Determine the (X, Y) coordinate at the center of the cell enclosing the given text.  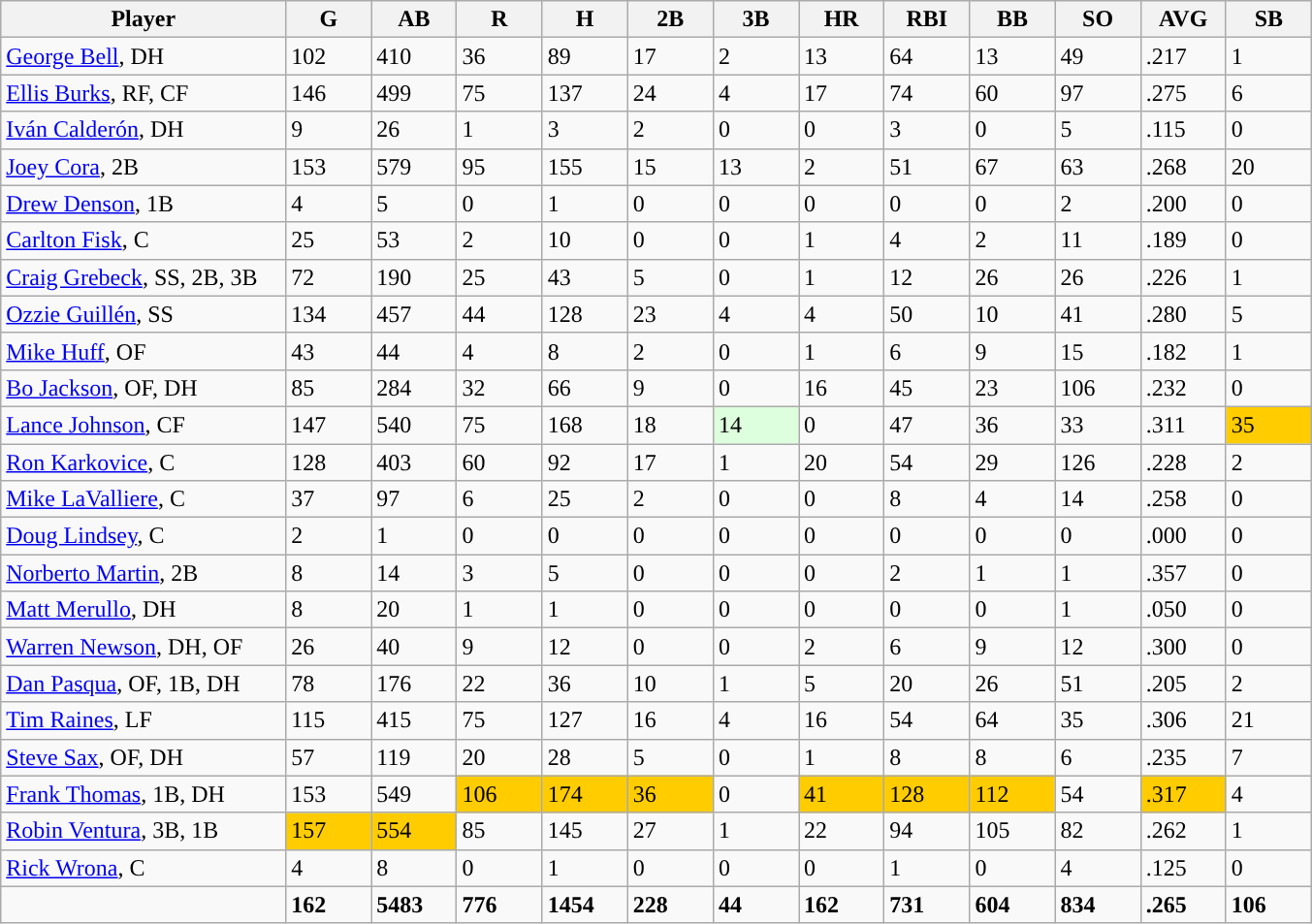
549 (414, 794)
3B (755, 19)
47 (927, 425)
.258 (1183, 499)
89 (585, 56)
.189 (1183, 240)
SO (1098, 19)
554 (414, 831)
28 (585, 757)
776 (499, 905)
18 (670, 425)
Rick Wrona, C (144, 868)
.205 (1183, 684)
228 (670, 905)
Mike LaValliere, C (144, 499)
29 (1012, 462)
Doug Lindsey, C (144, 536)
66 (585, 388)
5483 (414, 905)
.232 (1183, 388)
.235 (1183, 757)
Iván Calderón, DH (144, 130)
63 (1098, 167)
Dan Pasqua, OF, 1B, DH (144, 684)
146 (329, 93)
102 (329, 56)
74 (927, 93)
BB (1012, 19)
Ron Karkovice, C (144, 462)
HR (842, 19)
Joey Cora, 2B (144, 167)
Frank Thomas, 1B, DH (144, 794)
.228 (1183, 462)
176 (414, 684)
105 (1012, 831)
Warren Newson, DH, OF (144, 647)
Player (144, 19)
Robin Ventura, 3B, 1B (144, 831)
127 (585, 720)
RBI (927, 19)
134 (329, 314)
SB (1268, 19)
67 (1012, 167)
Carlton Fisk, C (144, 240)
Norberto Martin, 2B (144, 573)
.125 (1183, 868)
Ellis Burks, RF, CF (144, 93)
115 (329, 720)
Steve Sax, OF, DH (144, 757)
2B (670, 19)
24 (670, 93)
57 (329, 757)
45 (927, 388)
457 (414, 314)
1454 (585, 905)
137 (585, 93)
284 (414, 388)
7 (1268, 757)
Bo Jackson, OF, DH (144, 388)
Ozzie Guillén, SS (144, 314)
112 (1012, 794)
145 (585, 831)
94 (927, 831)
155 (585, 167)
.050 (1183, 610)
410 (414, 56)
27 (670, 831)
.268 (1183, 167)
174 (585, 794)
403 (414, 462)
G (329, 19)
40 (414, 647)
.311 (1183, 425)
Craig Grebeck, SS, 2B, 3B (144, 277)
32 (499, 388)
33 (1098, 425)
AB (414, 19)
.262 (1183, 831)
147 (329, 425)
21 (1268, 720)
415 (414, 720)
126 (1098, 462)
R (499, 19)
95 (499, 167)
.115 (1183, 130)
53 (414, 240)
834 (1098, 905)
.265 (1183, 905)
579 (414, 167)
.317 (1183, 794)
82 (1098, 831)
190 (414, 277)
Matt Merullo, DH (144, 610)
731 (927, 905)
92 (585, 462)
78 (329, 684)
11 (1098, 240)
.182 (1183, 351)
.226 (1183, 277)
49 (1098, 56)
.275 (1183, 93)
Mike Huff, OF (144, 351)
119 (414, 757)
50 (927, 314)
.280 (1183, 314)
.217 (1183, 56)
George Bell, DH (144, 56)
Drew Denson, 1B (144, 204)
H (585, 19)
.306 (1183, 720)
157 (329, 831)
Lance Johnson, CF (144, 425)
AVG (1183, 19)
540 (414, 425)
37 (329, 499)
168 (585, 425)
72 (329, 277)
.357 (1183, 573)
Tim Raines, LF (144, 720)
604 (1012, 905)
.300 (1183, 647)
.200 (1183, 204)
499 (414, 93)
.000 (1183, 536)
